Return the [X, Y] coordinate for the center point of the cell that contains the specified text.  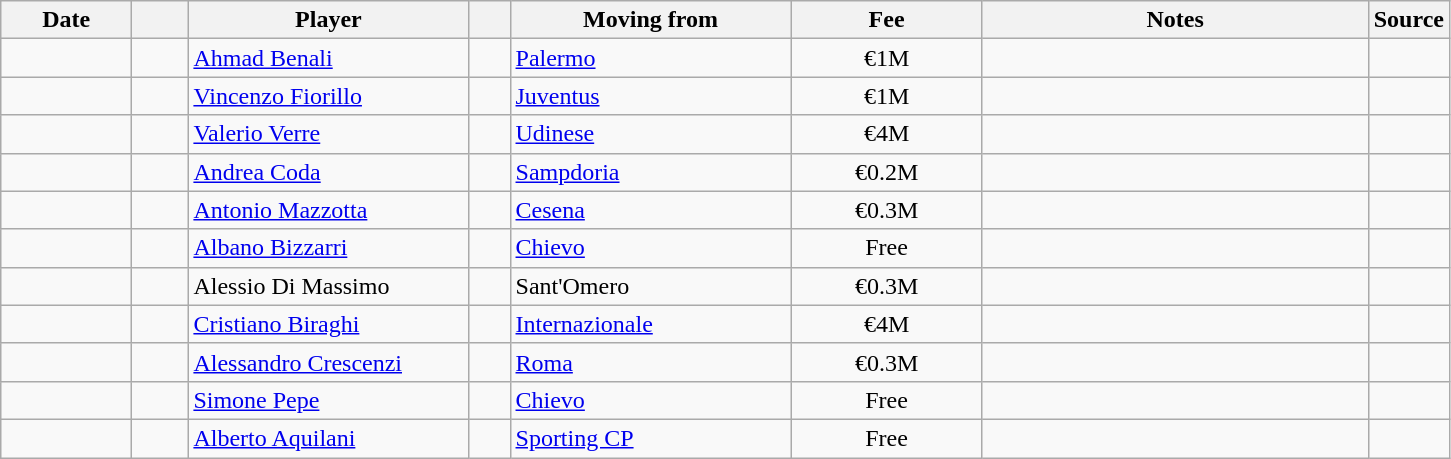
Moving from [650, 20]
Valerio Verre [328, 134]
Alberto Aquilani [328, 438]
Udinese [650, 134]
Andrea Coda [328, 172]
Antonio Mazzotta [328, 210]
Source [1408, 20]
Player [328, 20]
Alessandro Crescenzi [328, 362]
Vincenzo Fiorillo [328, 96]
Sant'Omero [650, 286]
€0.2M [886, 172]
Internazionale [650, 324]
Ahmad Benali [328, 58]
Alessio Di Massimo [328, 286]
Cristiano Biraghi [328, 324]
Notes [1175, 20]
Cesena [650, 210]
Date [66, 20]
Fee [886, 20]
Palermo [650, 58]
Roma [650, 362]
Juventus [650, 96]
Albano Bizzarri [328, 248]
Simone Pepe [328, 400]
Sporting CP [650, 438]
Sampdoria [650, 172]
